Capture the cell that displays the provided text and extract its [x, y] central coordinate. 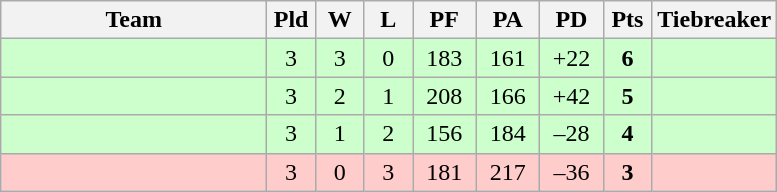
217 [508, 172]
Pld [292, 20]
184 [508, 134]
Pts [628, 20]
W [340, 20]
6 [628, 58]
L [388, 20]
–36 [572, 172]
Tiebreaker [714, 20]
4 [628, 134]
161 [508, 58]
PF [444, 20]
PA [508, 20]
208 [444, 96]
Team [134, 20]
166 [508, 96]
156 [444, 134]
–28 [572, 134]
183 [444, 58]
+42 [572, 96]
181 [444, 172]
PD [572, 20]
+22 [572, 58]
5 [628, 96]
